Locate the cell with the specified text and output its (x, y) center coordinate. 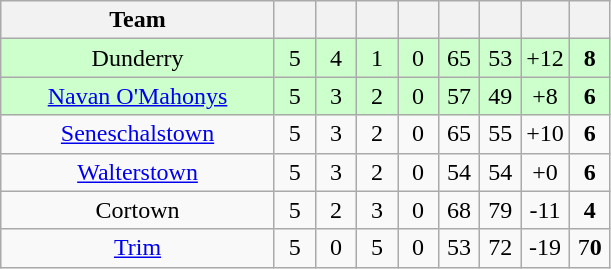
Trim (138, 248)
Team (138, 20)
79 (500, 210)
Dunderry (138, 58)
Seneschalstown (138, 134)
+12 (546, 58)
Walterstown (138, 172)
Cortown (138, 210)
1 (376, 58)
-11 (546, 210)
55 (500, 134)
70 (590, 248)
57 (460, 96)
-19 (546, 248)
72 (500, 248)
+8 (546, 96)
68 (460, 210)
Navan O'Mahonys (138, 96)
49 (500, 96)
8 (590, 58)
+10 (546, 134)
+0 (546, 172)
